Capture the cell that displays the provided text and extract its (X, Y) central coordinate. 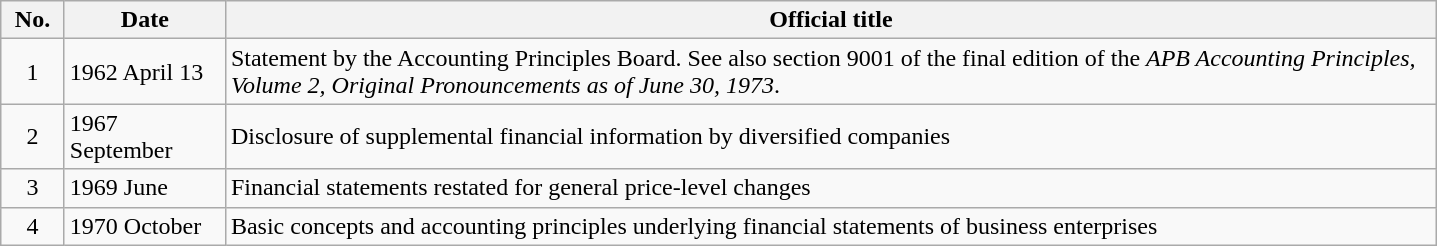
1 (33, 72)
Financial statements restated for general price-level changes (830, 188)
1967 September (144, 136)
2 (33, 136)
No. (33, 20)
Official title (830, 20)
1970 October (144, 226)
Disclosure of supplemental financial information by diversified companies (830, 136)
1969 June (144, 188)
3 (33, 188)
Date (144, 20)
1962 April 13 (144, 72)
Basic concepts and accounting principles underlying financial statements of business enterprises (830, 226)
4 (33, 226)
